For the text-containing cell, return its midpoint in (x, y) coordinate format. 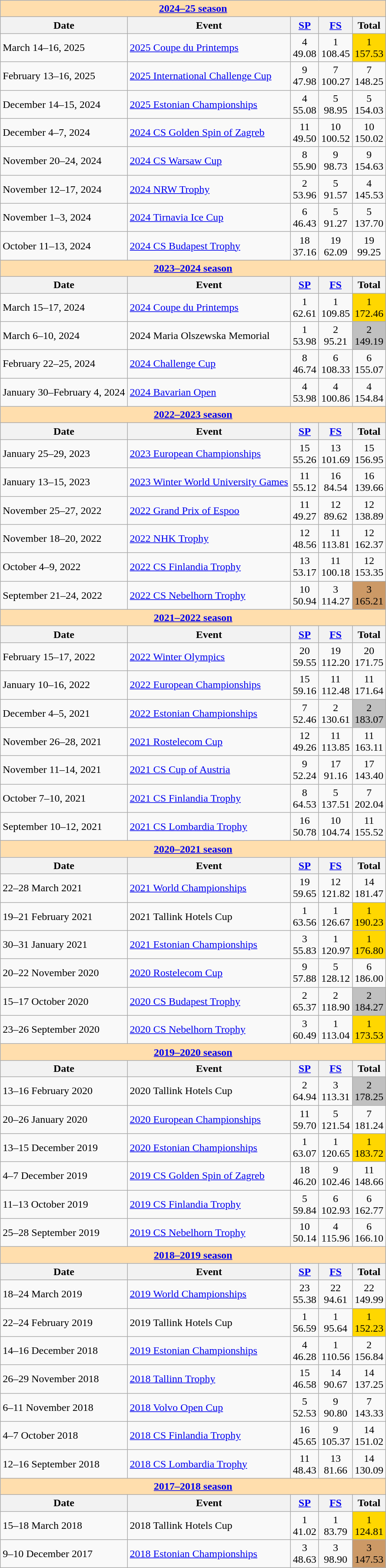
2019–2020 season (193, 1052)
4 55.08 (304, 104)
February 13–16, 2025 (64, 76)
2020 Tallink Hotels Cup (209, 1091)
19 62.09 (336, 245)
December 14–15, 2024 (64, 104)
10 50.14 (304, 1232)
6 162.77 (369, 1205)
November 20–24, 2024 (64, 161)
2 118.90 (336, 1001)
4–7 December 2019 (64, 1176)
October 4–9, 2022 (64, 567)
1 53.98 (304, 336)
14 90.67 (336, 1379)
2018 CS Lombardia Trophy (209, 1464)
1 176.80 (369, 944)
2 184.27 (369, 1001)
2018 Tallink Hotels Cup (209, 1525)
2023 Winter World University Games (209, 482)
2020 European Championships (209, 1119)
January 25–29, 2023 (64, 453)
22–28 March 2021 (64, 888)
18–24 March 2019 (64, 1294)
1 110.56 (336, 1351)
11 49.50 (304, 132)
12 48.56 (304, 539)
14 130.09 (369, 1464)
8 64.53 (304, 798)
1 63.07 (304, 1148)
9 102.46 (336, 1176)
1 172.46 (369, 307)
19 59.65 (304, 888)
12 153.35 (369, 567)
2021 Tallink Hotels Cup (209, 917)
1 183.72 (369, 1148)
4 49.08 (304, 48)
2024 CS Budapest Trophy (209, 245)
16 84.54 (336, 482)
12–16 September 2018 (64, 1464)
5 137.51 (336, 798)
26–29 November 2018 (64, 1379)
9 47.98 (304, 76)
2019 CS Finlandia Trophy (209, 1205)
2021–2022 season (193, 618)
11 155.52 (369, 827)
1 83.79 (336, 1525)
October 7–10, 2021 (64, 798)
2020 CS Nebelhorn Trophy (209, 1030)
November 1–3, 2024 (64, 218)
2 65.37 (304, 1001)
November 12–17, 2024 (64, 189)
15–17 October 2020 (64, 1001)
4 46.28 (304, 1351)
6 108.33 (336, 364)
2024 Tirnavia Ice Cup (209, 218)
17 91.16 (336, 770)
5 52.53 (304, 1407)
6–11 November 2018 (64, 1407)
23–26 September 2020 (64, 1030)
1 124.81 (369, 1525)
6 102.93 (336, 1205)
1 62.61 (304, 307)
2019 World Championships (209, 1294)
2019 Estonian Championships (209, 1351)
3 60.49 (304, 1030)
1 190.23 (369, 917)
10 50.94 (304, 595)
3 114.27 (336, 595)
2022 Grand Prix of Espoo (209, 510)
January 10–16, 2022 (64, 685)
4 115.96 (336, 1232)
20 59.55 (304, 656)
11 55.12 (304, 482)
2024 Challenge Cup (209, 364)
9 154.63 (369, 161)
7 100.27 (336, 76)
3 113.31 (336, 1091)
14 151.02 (369, 1435)
2020 Rostelecom Cup (209, 973)
6 186.00 (369, 973)
9–10 December 2017 (64, 1554)
2022 Estonian Championships (209, 713)
2024 Coupe du Printemps (209, 307)
1 56.59 (304, 1322)
March 6–10, 2024 (64, 336)
19–21 February 2021 (64, 917)
2022 European Championships (209, 685)
13 101.69 (336, 453)
14 181.47 (369, 888)
2024 Maria Olszewska Memorial (209, 336)
1 109.85 (336, 307)
5 91.27 (336, 218)
2024 CS Warsaw Cup (209, 161)
17 143.40 (369, 770)
September 10–12, 2021 (64, 827)
16 50.78 (304, 827)
1 113.04 (336, 1030)
9 90.80 (336, 1407)
November 25–27, 2022 (64, 510)
6 155.07 (369, 364)
12 89.62 (336, 510)
3 98.90 (336, 1554)
September 21–24, 2022 (64, 595)
3 147.53 (369, 1554)
22–24 February 2019 (64, 1322)
12 162.37 (369, 539)
11 148.66 (369, 1176)
18 46.20 (304, 1176)
December 4–5, 2021 (64, 713)
1 120.97 (336, 944)
2019 Tallink Hotels Cup (209, 1322)
2019 CS Golden Spin of Zagreb (209, 1176)
1 63.56 (304, 917)
2 156.84 (369, 1351)
2024 Bavarian Open (209, 393)
1 152.23 (369, 1322)
2020–2021 season (193, 849)
7 143.33 (369, 1407)
January 30–February 4, 2024 (64, 393)
30–31 January 2021 (64, 944)
2020 Estonian Championships (209, 1148)
12 49.26 (304, 742)
2022 Winter Olympics (209, 656)
7 52.46 (304, 713)
4–7 October 2018 (64, 1435)
11 171.64 (369, 685)
7 181.24 (369, 1119)
2 130.61 (336, 713)
2024 NRW Trophy (209, 189)
2021 CS Finlandia Trophy (209, 798)
2022–2023 season (193, 415)
7 202.04 (369, 798)
2 149.19 (369, 336)
October 11–13, 2024 (64, 245)
11–13 October 2019 (64, 1205)
2023 European Championships (209, 453)
1 173.53 (369, 1030)
4 53.98 (304, 393)
2021 Estonian Championships (209, 944)
3 48.63 (304, 1554)
1 95.64 (336, 1322)
14 137.25 (369, 1379)
6 166.10 (369, 1232)
13 81.66 (336, 1464)
4 154.84 (369, 393)
2021 World Championships (209, 888)
2022 NHK Trophy (209, 539)
9 52.24 (304, 770)
2018 Volvo Open Cup (209, 1407)
11 59.70 (304, 1119)
11 113.85 (336, 742)
11 113.81 (336, 539)
2018 Tallinn Trophy (209, 1379)
5 59.84 (304, 1205)
2 64.94 (304, 1091)
2018 Estonian Championships (209, 1554)
December 4–7, 2024 (64, 132)
2025 International Challenge Cup (209, 76)
12 121.82 (336, 888)
23 55.38 (304, 1294)
15 46.58 (304, 1379)
15 156.95 (369, 453)
2024 CS Golden Spin of Zagreb (209, 132)
5 128.12 (336, 973)
10 104.74 (336, 827)
20 171.75 (369, 656)
November 18–20, 2022 (64, 539)
2024–25 season (193, 9)
2021 Rostelecom Cup (209, 742)
March 14–16, 2025 (64, 48)
5 154.03 (369, 104)
10 150.02 (369, 132)
22 149.99 (369, 1294)
9 98.73 (336, 161)
2022 CS Nebelhorn Trophy (209, 595)
25–28 September 2019 (64, 1232)
3 165.21 (369, 595)
11 49.27 (304, 510)
3 55.83 (304, 944)
2017–2018 season (193, 1486)
2025 Estonian Championships (209, 104)
2021 CS Lombardia Trophy (209, 827)
2019 CS Nebelhorn Trophy (209, 1232)
11 100.18 (336, 567)
March 15–17, 2024 (64, 307)
16 45.65 (304, 1435)
2 53.96 (304, 189)
2025 Coupe du Printemps (209, 48)
1 157.53 (369, 48)
19 112.20 (336, 656)
1 108.45 (336, 48)
4 100.86 (336, 393)
2023–2024 season (193, 268)
15 55.26 (304, 453)
1 41.02 (304, 1525)
2 183.07 (369, 713)
13 53.17 (304, 567)
11 163.11 (369, 742)
8 55.90 (304, 161)
2 95.21 (336, 336)
13–15 December 2019 (64, 1148)
15 59.16 (304, 685)
12 138.89 (369, 510)
18 37.16 (304, 245)
9 105.37 (336, 1435)
February 15–17, 2022 (64, 656)
19 99.25 (369, 245)
8 46.74 (304, 364)
22 94.61 (336, 1294)
2 178.25 (369, 1091)
16 139.66 (369, 482)
7 148.25 (369, 76)
4 145.53 (369, 189)
February 22–25, 2024 (64, 364)
2021 CS Cup of Austria (209, 770)
9 57.88 (304, 973)
14–16 December 2018 (64, 1351)
20–22 November 2020 (64, 973)
15–18 March 2018 (64, 1525)
2022 CS Finlandia Trophy (209, 567)
1 120.65 (336, 1148)
11 112.48 (336, 685)
November 11–14, 2021 (64, 770)
5 98.95 (336, 104)
1 126.67 (336, 917)
5 91.57 (336, 189)
20–26 January 2020 (64, 1119)
13–16 February 2020 (64, 1091)
11 48.43 (304, 1464)
10 100.52 (336, 132)
2020 CS Budapest Trophy (209, 1001)
5 121.54 (336, 1119)
6 46.43 (304, 218)
5 137.70 (369, 218)
November 26–28, 2021 (64, 742)
2018 CS Finlandia Trophy (209, 1435)
January 13–15, 2023 (64, 482)
2018–2019 season (193, 1255)
